Capture the cell that displays the provided text and extract its (x, y) central coordinate. 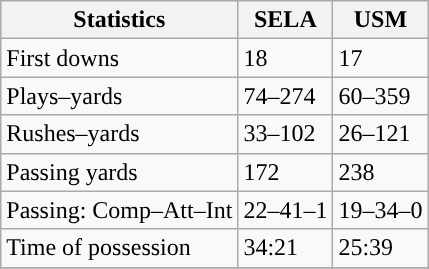
25:39 (380, 248)
34:21 (286, 248)
SELA (286, 20)
USM (380, 20)
Time of possession (120, 248)
74–274 (286, 96)
172 (286, 172)
18 (286, 58)
Passing: Comp–Att–Int (120, 210)
Statistics (120, 20)
Plays–yards (120, 96)
238 (380, 172)
Passing yards (120, 172)
60–359 (380, 96)
26–121 (380, 134)
17 (380, 58)
22–41–1 (286, 210)
First downs (120, 58)
19–34–0 (380, 210)
Rushes–yards (120, 134)
33–102 (286, 134)
